Search for the cell housing the specified text and yield its (x, y) center coordinate. 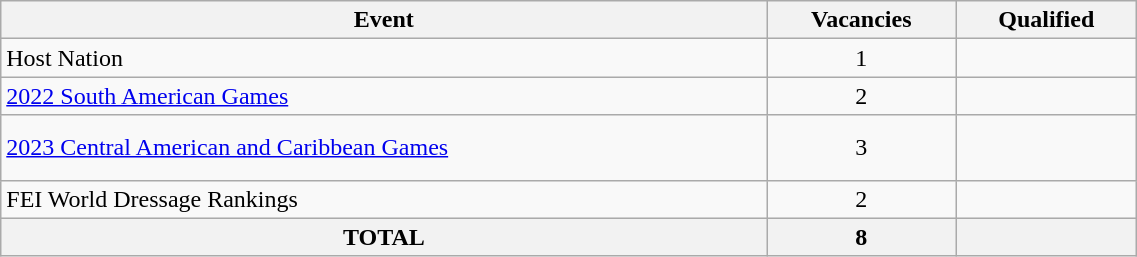
2022 South American Games (384, 96)
Event (384, 20)
Host Nation (384, 58)
8 (862, 237)
Vacancies (862, 20)
TOTAL (384, 237)
2023 Central American and Caribbean Games (384, 148)
3 (862, 148)
FEI World Dressage Rankings (384, 199)
Qualified (1046, 20)
1 (862, 58)
